Output the (X, Y) coordinate of the center of the cell containing the given text.  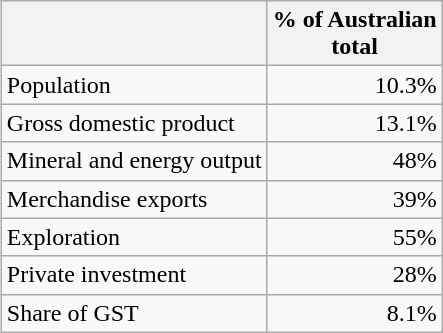
8.1% (354, 313)
13.1% (354, 123)
48% (354, 161)
28% (354, 275)
55% (354, 237)
10.3% (354, 85)
Gross domestic product (134, 123)
Population (134, 85)
Mineral and energy output (134, 161)
Private investment (134, 275)
Exploration (134, 237)
% of Australiantotal (354, 34)
39% (354, 199)
Merchandise exports (134, 199)
Share of GST (134, 313)
